Locate the cell with the specified text and output its (X, Y) center coordinate. 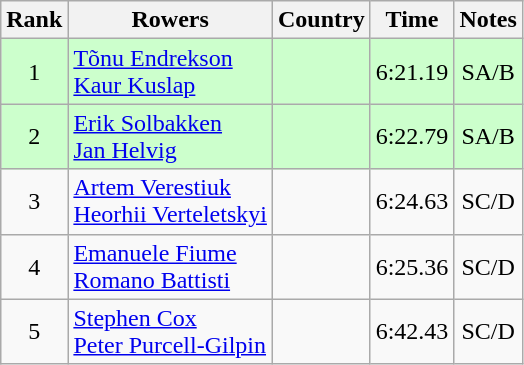
Tõnu EndreksonKaur Kuslap (170, 72)
1 (34, 72)
Rank (34, 20)
Notes (488, 20)
Time (412, 20)
Country (321, 20)
3 (34, 202)
Rowers (170, 20)
5 (34, 332)
4 (34, 266)
Emanuele FiumeRomano Battisti (170, 266)
6:25.36 (412, 266)
Artem VerestiukHeorhii Verteletskyi (170, 202)
6:22.79 (412, 136)
2 (34, 136)
6:42.43 (412, 332)
6:24.63 (412, 202)
6:21.19 (412, 72)
Stephen CoxPeter Purcell-Gilpin (170, 332)
Erik SolbakkenJan Helvig (170, 136)
